Search for the cell housing the specified text and yield its (X, Y) center coordinate. 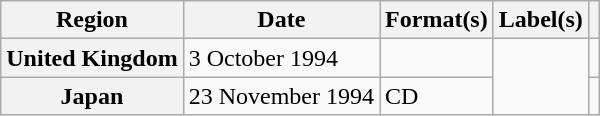
CD (437, 96)
Region (92, 20)
Label(s) (540, 20)
Date (281, 20)
23 November 1994 (281, 96)
United Kingdom (92, 58)
Japan (92, 96)
Format(s) (437, 20)
3 October 1994 (281, 58)
